Pinpoint the cell where the given text exists, returning its [x, y] midpoint coordinate. 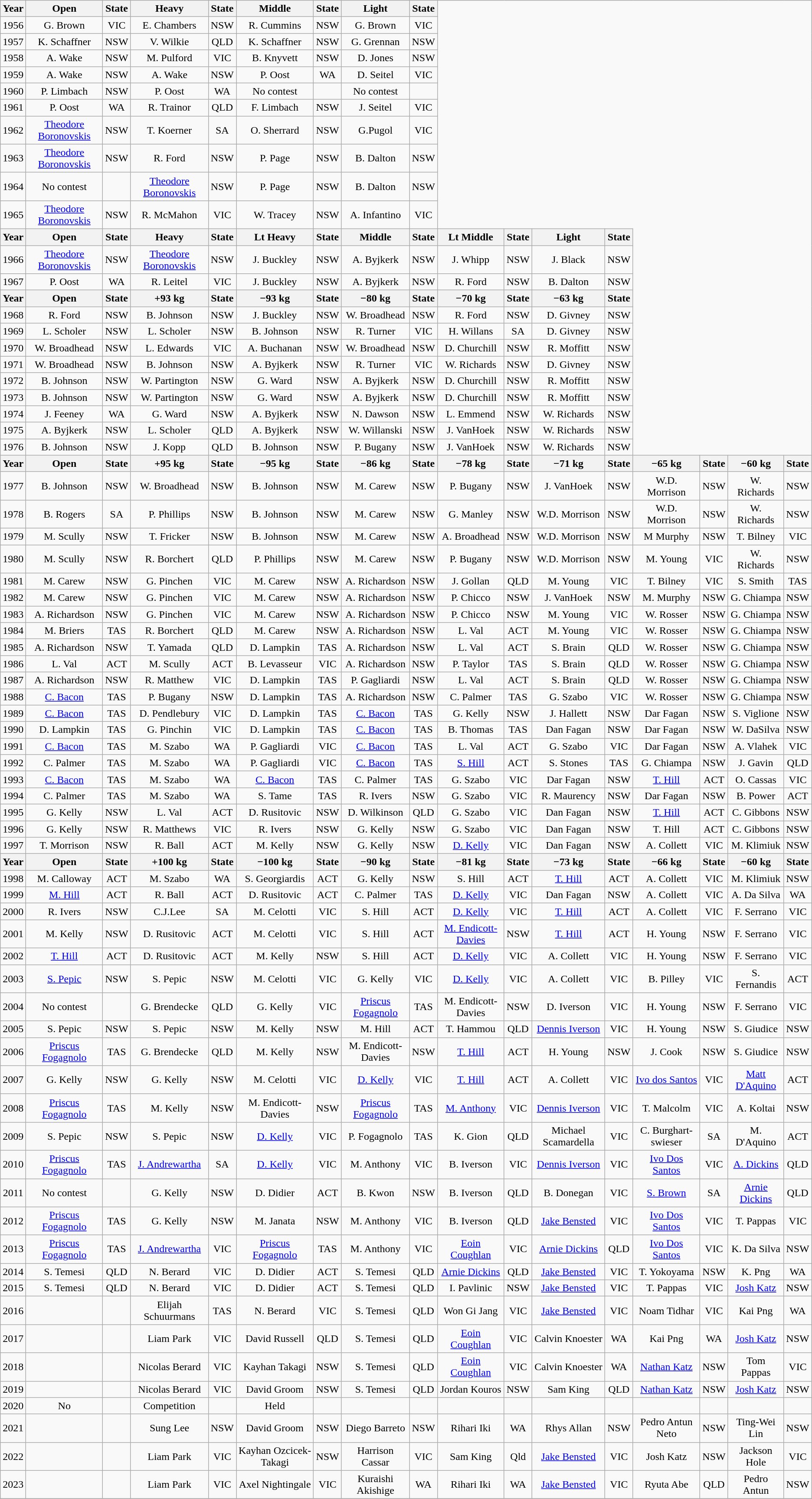
N. Dawson [376, 414]
Michael Scamardella [569, 1136]
2011 [13, 1192]
1988 [13, 697]
M. Murphy [666, 598]
1998 [13, 879]
1983 [13, 614]
J. Seitel [376, 108]
R. Matthew [169, 680]
1989 [13, 713]
1970 [13, 348]
J. Kopp [169, 447]
1971 [13, 364]
Lt Heavy [275, 237]
2017 [13, 1339]
2002 [13, 956]
D. Seitel [376, 75]
2004 [13, 1007]
1957 [13, 42]
A. Broadhead [471, 536]
2015 [13, 1288]
1986 [13, 664]
1994 [13, 796]
−90 kg [376, 862]
T. Yamada [169, 647]
B. Knyvett [275, 58]
1973 [13, 397]
2019 [13, 1389]
J. Hallett [569, 713]
O. Sherrard [275, 130]
S. Georgiardis [275, 879]
−71 kg [569, 463]
H. Willans [471, 331]
P. Fogagnolo [376, 1136]
G.Pugol [376, 130]
P. Taylor [471, 664]
D. Iverson [569, 1007]
2018 [13, 1367]
E. Chambers [169, 25]
R. McMahon [169, 214]
1958 [13, 58]
V. Wilkie [169, 42]
−100 kg [275, 862]
2012 [13, 1221]
B. Kwon [376, 1192]
J. Gavin [756, 763]
A. Infantino [376, 214]
1967 [13, 282]
G. Pinchin [169, 730]
1963 [13, 158]
2006 [13, 1052]
Noam Tidhar [666, 1310]
1959 [13, 75]
2008 [13, 1108]
R. Maurency [569, 796]
Diego Barreto [376, 1428]
1979 [13, 536]
Held [275, 1406]
Ryuta Abe [666, 1485]
T. Hammou [471, 1029]
1984 [13, 631]
Rhys Allan [569, 1428]
1965 [13, 214]
1992 [13, 763]
1974 [13, 414]
1987 [13, 680]
J. Cook [666, 1052]
−80 kg [376, 298]
1962 [13, 130]
S. Viglione [756, 713]
−78 kg [471, 463]
Matt D'Aquino [756, 1079]
Harrison Cassar [376, 1456]
Tom Pappas [756, 1367]
R. Trainor [169, 108]
Qld [518, 1456]
L. Edwards [169, 348]
1969 [13, 331]
T. Koerner [169, 130]
D. Wilkinson [376, 812]
S. Stones [569, 763]
Won Gi Jang [471, 1310]
−93 kg [275, 298]
No [64, 1406]
K. Da Silva [756, 1250]
B. Levasseur [275, 664]
David Russell [275, 1339]
2014 [13, 1272]
T. Yokoyama [666, 1272]
2020 [13, 1406]
Jackson Hole [756, 1456]
M. Briers [64, 631]
2016 [13, 1310]
B. Thomas [471, 730]
M Murphy [666, 536]
T. Malcolm [666, 1108]
A. Dickins [756, 1164]
Ting-Wei Lin [756, 1428]
1995 [13, 812]
1966 [13, 259]
M. D'Aquino [756, 1136]
Pedro Antun [756, 1485]
O. Cassas [756, 779]
F. Limbach [275, 108]
1999 [13, 895]
1990 [13, 730]
1982 [13, 598]
1972 [13, 381]
2010 [13, 1164]
T. Morrison [64, 846]
S. Brown [666, 1192]
R. Leitel [169, 282]
S. Fernandis [756, 979]
1956 [13, 25]
J. Feeney [64, 414]
1964 [13, 187]
+100 kg [169, 862]
C. Burghart-swieser [666, 1136]
2023 [13, 1485]
G. Grennan [376, 42]
+93 kg [169, 298]
Axel Nightingale [275, 1485]
−81 kg [471, 862]
−73 kg [569, 862]
Competition [169, 1406]
R. Cummins [275, 25]
−66 kg [666, 862]
P. Limbach [64, 91]
J. Gollan [471, 581]
G. Manley [471, 514]
2001 [13, 934]
B. Donegan [569, 1192]
Jordan Kouros [471, 1389]
1980 [13, 559]
R. Matthews [169, 829]
A. Vlahek [756, 746]
1960 [13, 91]
1975 [13, 430]
+95 kg [169, 463]
−63 kg [569, 298]
M. Calloway [64, 879]
2000 [13, 912]
1993 [13, 779]
Pedro Antun Neto [666, 1428]
B. Power [756, 796]
2003 [13, 979]
1961 [13, 108]
1997 [13, 846]
J. Whipp [471, 259]
A. Da Silva [756, 895]
A. Buchanan [275, 348]
Lt Middle [471, 237]
T. Fricker [169, 536]
K. Png [756, 1272]
1991 [13, 746]
−70 kg [471, 298]
B. Pilley [666, 979]
2022 [13, 1456]
2009 [13, 1136]
W. Willanski [376, 430]
2005 [13, 1029]
B. Rogers [64, 514]
K. Gion [471, 1136]
D. Jones [376, 58]
1981 [13, 581]
Ivo dos Santos [666, 1079]
S. Smith [756, 581]
Kayhan Takagi [275, 1367]
−95 kg [275, 463]
Elijah Schuurmans [169, 1310]
L. Emmend [471, 414]
1976 [13, 447]
2021 [13, 1428]
I. Pavlinic [471, 1288]
Sung Lee [169, 1428]
S. Tame [275, 796]
A. Koltai [756, 1108]
Kuraishi Akishige [376, 1485]
−65 kg [666, 463]
1977 [13, 486]
1985 [13, 647]
C.J.Lee [169, 912]
D. Pendlebury [169, 713]
W. Tracey [275, 214]
−86 kg [376, 463]
1996 [13, 829]
M. Janata [275, 1221]
1968 [13, 315]
1978 [13, 514]
J. Black [569, 259]
M. Pulford [169, 58]
2007 [13, 1079]
2013 [13, 1250]
W. DaSilva [756, 730]
Kayhan Ozcicek-Takagi [275, 1456]
